Locate the cell with the specified text and output its [x, y] center coordinate. 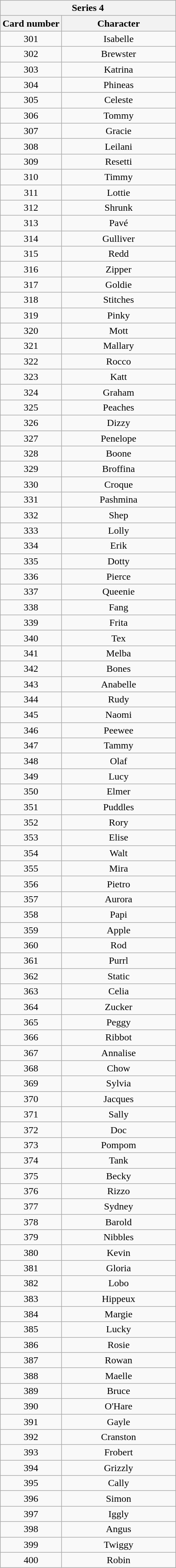
325 [31, 407]
321 [31, 346]
317 [31, 285]
Doc [118, 1130]
Dotty [118, 561]
340 [31, 638]
316 [31, 269]
364 [31, 1007]
Sylvia [118, 1084]
Nibbles [118, 1237]
Twiggy [118, 1545]
351 [31, 807]
Frita [118, 623]
357 [31, 899]
Sally [118, 1114]
377 [31, 1207]
350 [31, 792]
Brewster [118, 54]
323 [31, 377]
303 [31, 69]
362 [31, 976]
Queenie [118, 592]
Margie [118, 1314]
Peggy [118, 1022]
341 [31, 653]
315 [31, 254]
346 [31, 730]
Celeste [118, 100]
Graham [118, 392]
320 [31, 331]
Stitches [118, 300]
Frobert [118, 1453]
Robin [118, 1560]
347 [31, 746]
352 [31, 822]
397 [31, 1514]
343 [31, 684]
310 [31, 177]
Bruce [118, 1391]
Tex [118, 638]
398 [31, 1529]
Papi [118, 914]
392 [31, 1437]
Lolly [118, 530]
318 [31, 300]
Elise [118, 838]
Mott [118, 331]
355 [31, 868]
313 [31, 223]
Pietro [118, 884]
Kevin [118, 1253]
393 [31, 1453]
Goldie [118, 285]
Rudy [118, 700]
Bones [118, 669]
Rocco [118, 361]
387 [31, 1360]
Rowan [118, 1360]
Dizzy [118, 423]
Purrl [118, 961]
319 [31, 315]
Cally [118, 1483]
375 [31, 1176]
338 [31, 607]
Static [118, 976]
Lobo [118, 1283]
Elmer [118, 792]
361 [31, 961]
388 [31, 1375]
329 [31, 469]
Lottie [118, 193]
307 [31, 131]
395 [31, 1483]
Aurora [118, 899]
Olaf [118, 761]
Tommy [118, 115]
Timmy [118, 177]
Barold [118, 1222]
381 [31, 1268]
Phineas [118, 85]
Gloria [118, 1268]
Grizzly [118, 1468]
Chow [118, 1068]
Pinky [118, 315]
Puddles [118, 807]
Katt [118, 377]
366 [31, 1038]
Isabelle [118, 39]
332 [31, 515]
Angus [118, 1529]
Anabelle [118, 684]
324 [31, 392]
Rizzo [118, 1191]
334 [31, 546]
339 [31, 623]
Erik [118, 546]
345 [31, 715]
Apple [118, 930]
326 [31, 423]
Gulliver [118, 239]
Zucker [118, 1007]
302 [31, 54]
378 [31, 1222]
Character [118, 23]
333 [31, 530]
367 [31, 1053]
Pavé [118, 223]
Shep [118, 515]
359 [31, 930]
354 [31, 853]
Penelope [118, 438]
304 [31, 85]
383 [31, 1299]
Tank [118, 1160]
308 [31, 146]
311 [31, 193]
305 [31, 100]
Card number [31, 23]
328 [31, 454]
368 [31, 1068]
312 [31, 208]
Celia [118, 992]
331 [31, 500]
Iggly [118, 1514]
Boone [118, 454]
Fang [118, 607]
Hippeux [118, 1299]
363 [31, 992]
400 [31, 1560]
Becky [118, 1176]
390 [31, 1406]
389 [31, 1391]
Walt [118, 853]
371 [31, 1114]
370 [31, 1099]
Redd [118, 254]
Leilani [118, 146]
394 [31, 1468]
309 [31, 161]
Shrunk [118, 208]
Gracie [118, 131]
327 [31, 438]
322 [31, 361]
Simon [118, 1499]
Rory [118, 822]
376 [31, 1191]
386 [31, 1345]
Peewee [118, 730]
Pashmina [118, 500]
373 [31, 1145]
349 [31, 776]
O'Hare [118, 1406]
360 [31, 945]
301 [31, 39]
380 [31, 1253]
Mallary [118, 346]
335 [31, 561]
358 [31, 914]
353 [31, 838]
Cranston [118, 1437]
348 [31, 761]
Pompom [118, 1145]
Rod [118, 945]
Ribbot [118, 1038]
356 [31, 884]
Lucky [118, 1329]
Katrina [118, 69]
Peaches [118, 407]
Pierce [118, 576]
314 [31, 239]
Resetti [118, 161]
Annalise [118, 1053]
Sydney [118, 1207]
330 [31, 484]
Croque [118, 484]
365 [31, 1022]
396 [31, 1499]
Lucy [118, 776]
391 [31, 1421]
Zipper [118, 269]
Tammy [118, 746]
Naomi [118, 715]
Broffina [118, 469]
385 [31, 1329]
382 [31, 1283]
374 [31, 1160]
Melba [118, 653]
379 [31, 1237]
369 [31, 1084]
Rosie [118, 1345]
337 [31, 592]
342 [31, 669]
384 [31, 1314]
Mira [118, 868]
336 [31, 576]
Maelle [118, 1375]
Gayle [118, 1421]
399 [31, 1545]
Series 4 [88, 8]
Jacques [118, 1099]
372 [31, 1130]
306 [31, 115]
344 [31, 700]
